Extract the [X, Y] coordinate from the center of the cell holding the provided text.  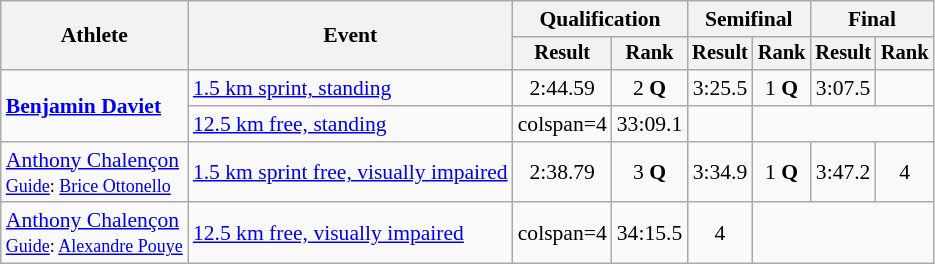
1.5 km sprint, standing [350, 88]
12.5 km free, visually impaired [350, 234]
Athlete [94, 36]
2:44.59 [562, 88]
Anthony ChalençonGuide: Alexandre Pouye [94, 234]
33:09.1 [650, 124]
2:38.79 [562, 172]
Benjamin Daviet [94, 106]
3:25.5 [720, 88]
34:15.5 [650, 234]
Qualification [600, 19]
Anthony ChalençonGuide: Brice Ottonello [94, 172]
3:07.5 [843, 88]
1.5 km sprint free, visually impaired [350, 172]
3:34.9 [720, 172]
3 Q [650, 172]
Event [350, 36]
3:47.2 [843, 172]
2 Q [650, 88]
Semifinal [748, 19]
12.5 km free, standing [350, 124]
Final [872, 19]
